Locate the cell with the specified text and output its [x, y] center coordinate. 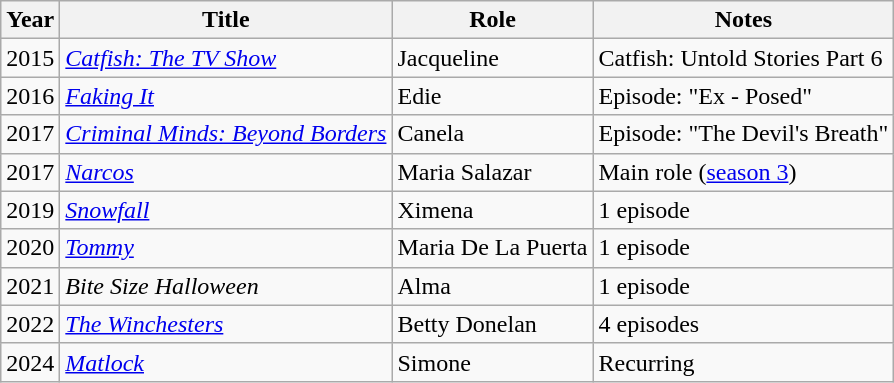
The Winchesters [226, 324]
Criminal Minds: Beyond Borders [226, 134]
Betty Donelan [492, 324]
2022 [30, 324]
Episode: "Ex - Posed" [744, 96]
4 episodes [744, 324]
Canela [492, 134]
Notes [744, 20]
Matlock [226, 362]
Narcos [226, 172]
Main role (season 3) [744, 172]
Episode: "The Devil's Breath" [744, 134]
Year [30, 20]
Faking It [226, 96]
2024 [30, 362]
Snowfall [226, 210]
Tommy [226, 248]
2021 [30, 286]
2019 [30, 210]
Alma [492, 286]
Simone [492, 362]
Catfish: Untold Stories Part 6 [744, 58]
Title [226, 20]
Recurring [744, 362]
Maria De La Puerta [492, 248]
Edie [492, 96]
Ximena [492, 210]
2020 [30, 248]
Bite Size Halloween [226, 286]
Maria Salazar [492, 172]
Catfish: The TV Show [226, 58]
2016 [30, 96]
2015 [30, 58]
Jacqueline [492, 58]
Role [492, 20]
